Identify which cell holds the provided text, then report its [X, Y] central coordinate. 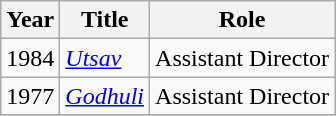
Role [242, 20]
Utsav [105, 58]
Title [105, 20]
1977 [30, 96]
Year [30, 20]
Godhuli [105, 96]
1984 [30, 58]
